Find where the given text appears and provide that cell's center as [X, Y] coordinate. 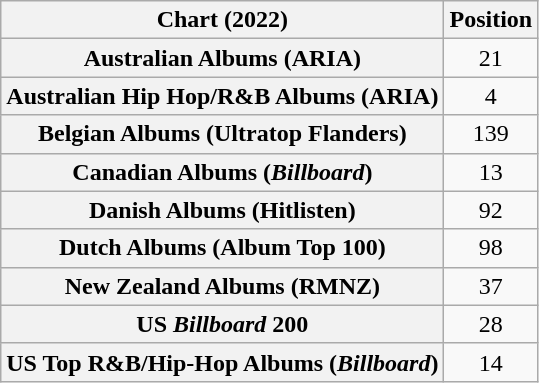
4 [491, 96]
New Zealand Albums (RMNZ) [222, 286]
Australian Hip Hop/R&B Albums (ARIA) [222, 96]
US Billboard 200 [222, 324]
92 [491, 210]
21 [491, 58]
28 [491, 324]
Chart (2022) [222, 20]
US Top R&B/Hip-Hop Albums (Billboard) [222, 362]
Dutch Albums (Album Top 100) [222, 248]
139 [491, 134]
Australian Albums (ARIA) [222, 58]
98 [491, 248]
Canadian Albums (Billboard) [222, 172]
Position [491, 20]
13 [491, 172]
Belgian Albums (Ultratop Flanders) [222, 134]
37 [491, 286]
14 [491, 362]
Danish Albums (Hitlisten) [222, 210]
